Capture the cell that displays the provided text and extract its [x, y] central coordinate. 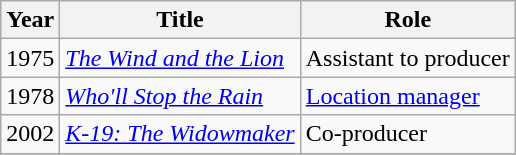
The Wind and the Lion [180, 58]
K-19: The Widowmaker [180, 134]
Role [408, 20]
Year [30, 20]
1978 [30, 96]
Co-producer [408, 134]
Who'll Stop the Rain [180, 96]
1975 [30, 58]
Title [180, 20]
Location manager [408, 96]
2002 [30, 134]
Assistant to producer [408, 58]
